Return [x, y] of the center of cell containing provided text 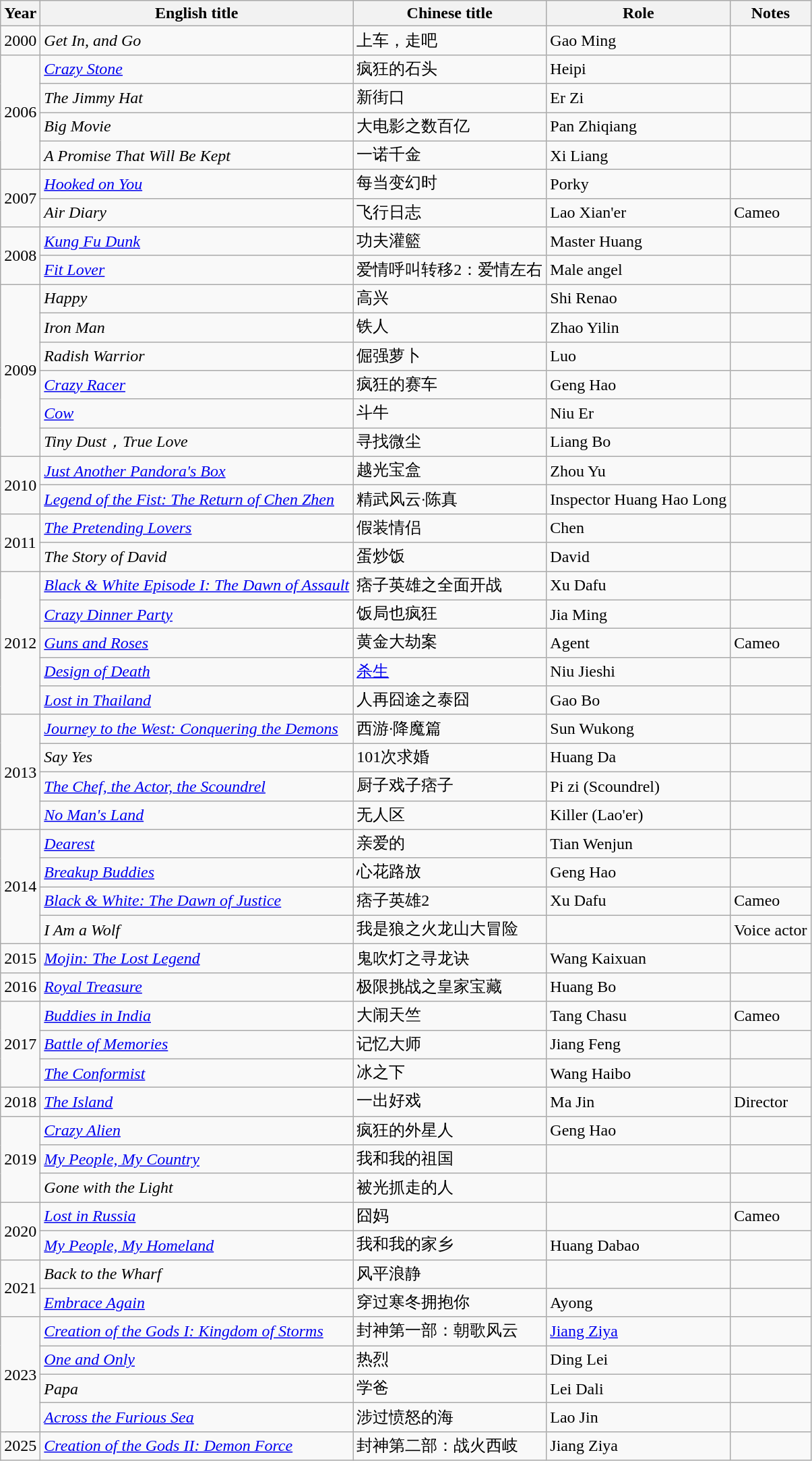
2023 [20, 1374]
封神第二部：战火西岐 [450, 1446]
The Conformist [197, 1073]
2021 [20, 1288]
Crazy Dinner Party [197, 615]
Chinese title [450, 13]
Zhao Yilin [639, 328]
Gao Ming [639, 40]
2017 [20, 1045]
Lao Xian'er [639, 213]
疯狂的石头 [450, 69]
Battle of Memories [197, 1045]
The Story of David [197, 557]
Inspector Huang Hao Long [639, 500]
穿过寒冬拥抱你 [450, 1303]
上车，走吧 [450, 40]
心花路放 [450, 872]
大电影之数百亿 [450, 127]
Role [639, 13]
冰之下 [450, 1073]
I Am a Wolf [197, 930]
2000 [20, 40]
Crazy Racer [197, 385]
2014 [20, 887]
我是狼之火龙山大冒险 [450, 930]
蛋炒饭 [450, 557]
新街口 [450, 98]
Just Another Pandora's Box [197, 470]
Pan Zhiqiang [639, 127]
Legend of the Fist: The Return of Chen Zhen [197, 500]
Get In, and Go [197, 40]
爱情呼叫转移2：爱情左右 [450, 270]
Kung Fu Dunk [197, 241]
寻找微尘 [450, 442]
2020 [20, 1231]
鬼吹灯之寻龙诀 [450, 958]
2016 [20, 987]
Embrace Again [197, 1303]
倔强萝卜 [450, 356]
Huang Dabao [639, 1245]
2006 [20, 112]
Fit Lover [197, 270]
一出好戏 [450, 1102]
One and Only [197, 1360]
Back to the Wharf [197, 1274]
2007 [20, 198]
Niu Jieshi [639, 671]
Gone with the Light [197, 1187]
Iron Man [197, 328]
精武风云·陈真 [450, 500]
Niu Er [639, 414]
Pi zi (Scoundrel) [639, 786]
Crazy Stone [197, 69]
101次求婚 [450, 757]
Black & White: The Dawn of Justice [197, 902]
Gao Bo [639, 701]
2008 [20, 256]
2012 [20, 643]
记忆大师 [450, 1045]
No Man's Land [197, 815]
Ding Lei [639, 1360]
每当变幻时 [450, 185]
2011 [20, 542]
Creation of the Gods I: Kingdom of Storms [197, 1332]
Breakup Buddies [197, 872]
人再囧途之泰囧 [450, 701]
Heipi [639, 69]
囧妈 [450, 1217]
铁人 [450, 328]
高兴 [450, 299]
越光宝盒 [450, 470]
Liang Bo [639, 442]
Design of Death [197, 671]
疯狂的赛车 [450, 385]
亲爱的 [450, 844]
2010 [20, 485]
一诺千金 [450, 155]
2013 [20, 772]
Royal Treasure [197, 987]
Lost in Russia [197, 1217]
2019 [20, 1159]
Crazy Alien [197, 1131]
Zhou Yu [639, 470]
无人区 [450, 815]
极限挑战之皇家宝藏 [450, 987]
Huang Bo [639, 987]
2015 [20, 958]
痞子英雄之全面开战 [450, 586]
Across the Furious Sea [197, 1418]
2025 [20, 1446]
Ayong [639, 1303]
Hooked on You [197, 185]
我和我的祖国 [450, 1159]
西游·降魔篇 [450, 729]
Guns and Roses [197, 643]
Wang Kaixuan [639, 958]
Sun Wukong [639, 729]
Lei Dali [639, 1388]
Killer (Lao'er) [639, 815]
热烈 [450, 1360]
Tian Wenjun [639, 844]
Happy [197, 299]
Wang Haibo [639, 1073]
2018 [20, 1102]
Papa [197, 1388]
涉过愤怒的海 [450, 1418]
Shi Renao [639, 299]
封神第一部：朝歌风云 [450, 1332]
Porky [639, 185]
厨子戏子痞子 [450, 786]
Mojin: The Lost Legend [197, 958]
饭局也疯狂 [450, 615]
My People, My Homeland [197, 1245]
Tang Chasu [639, 1016]
Jia Ming [639, 615]
Notes [771, 13]
Director [771, 1102]
杀生 [450, 671]
学爸 [450, 1388]
Male angel [639, 270]
Black & White Episode I: The Dawn of Assault [197, 586]
English title [197, 13]
The Jimmy Hat [197, 98]
Air Diary [197, 213]
Xi Liang [639, 155]
The Island [197, 1102]
The Pretending Lovers [197, 528]
Tiny Dust，True Love [197, 442]
Er Zi [639, 98]
大闹天竺 [450, 1016]
Cow [197, 414]
斗牛 [450, 414]
被光抓走的人 [450, 1187]
The Chef, the Actor, the Scoundrel [197, 786]
Dearest [197, 844]
Journey to the West: Conquering the Demons [197, 729]
Lost in Thailand [197, 701]
Ma Jin [639, 1102]
Luo [639, 356]
风平浪静 [450, 1274]
疯狂的外星人 [450, 1131]
飞行日志 [450, 213]
我和我的家乡 [450, 1245]
Lao Jin [639, 1418]
Say Yes [197, 757]
Huang Da [639, 757]
功夫灌籃 [450, 241]
Voice actor [771, 930]
My People, My Country [197, 1159]
David [639, 557]
Creation of the Gods II: Demon Force [197, 1446]
Chen [639, 528]
假装情侣 [450, 528]
Big Movie [197, 127]
A Promise That Will Be Kept [197, 155]
Year [20, 13]
Jiang Feng [639, 1045]
Buddies in India [197, 1016]
Master Huang [639, 241]
2009 [20, 371]
Agent [639, 643]
痞子英雄2 [450, 902]
Radish Warrior [197, 356]
黄金大劫案 [450, 643]
